Extract the [X, Y] coordinate from the center of the cell holding the provided text.  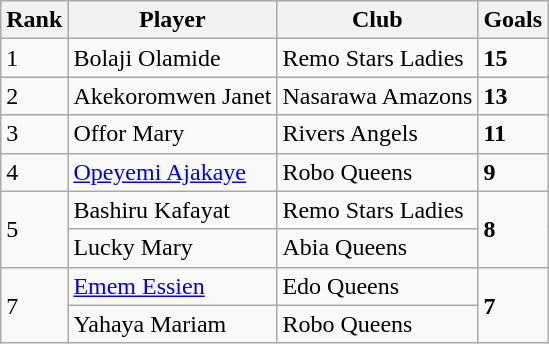
Player [172, 20]
Edo Queens [378, 286]
5 [34, 229]
Goals [513, 20]
11 [513, 134]
Abia Queens [378, 248]
1 [34, 58]
Opeyemi Ajakaye [172, 172]
Rank [34, 20]
Bolaji Olamide [172, 58]
Bashiru Kafayat [172, 210]
2 [34, 96]
Akekoromwen Janet [172, 96]
3 [34, 134]
13 [513, 96]
9 [513, 172]
Yahaya Mariam [172, 324]
Rivers Angels [378, 134]
8 [513, 229]
Club [378, 20]
4 [34, 172]
Lucky Mary [172, 248]
Emem Essien [172, 286]
Nasarawa Amazons [378, 96]
15 [513, 58]
Offor Mary [172, 134]
